Determine the [x, y] coordinate at the center of the cell enclosing the given text.  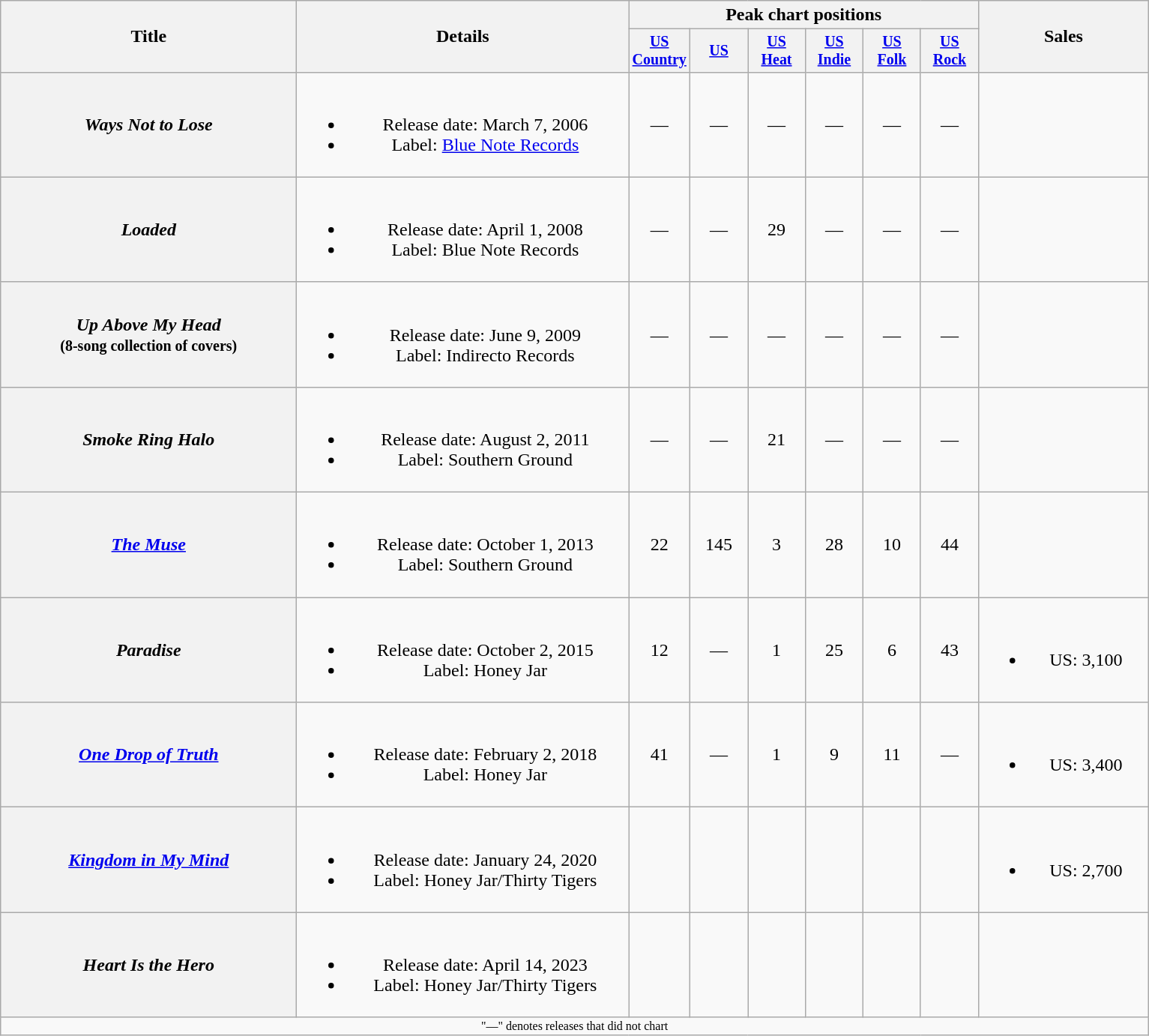
"—" denotes releases that did not chart [575, 1026]
29 [776, 229]
12 [660, 650]
Release date: August 2, 2011Label: Southern Ground [463, 439]
10 [892, 545]
11 [892, 755]
US Heat [776, 51]
US Folk [892, 51]
Peak chart positions [803, 15]
Release date: February 2, 2018Label: Honey Jar [463, 755]
41 [660, 755]
25 [833, 650]
Release date: October 1, 2013Label: Southern Ground [463, 545]
US [720, 51]
Release date: October 2, 2015Label: Honey Jar [463, 650]
22 [660, 545]
3 [776, 545]
Heart Is the Hero [148, 965]
Up Above My Head (8-song collection of covers) [148, 334]
Release date: April 14, 2023Label: Honey Jar/Thirty Tigers [463, 965]
28 [833, 545]
US Indie [833, 51]
Details [463, 37]
44 [949, 545]
Paradise [148, 650]
Kingdom in My Mind [148, 860]
43 [949, 650]
Release date: March 7, 2006Label: Blue Note Records [463, 124]
Sales [1063, 37]
Release date: January 24, 2020Label: Honey Jar/Thirty Tigers [463, 860]
9 [833, 755]
Smoke Ring Halo [148, 439]
Ways Not to Lose [148, 124]
21 [776, 439]
145 [720, 545]
The Muse [148, 545]
US: 3,400 [1063, 755]
US: 3,100 [1063, 650]
Release date: April 1, 2008Label: Blue Note Records [463, 229]
Title [148, 37]
US Country [660, 51]
US Rock [949, 51]
Release date: June 9, 2009Label: Indirecto Records [463, 334]
US: 2,700 [1063, 860]
One Drop of Truth [148, 755]
Loaded [148, 229]
6 [892, 650]
